Return (X, Y) of the center of cell containing provided text 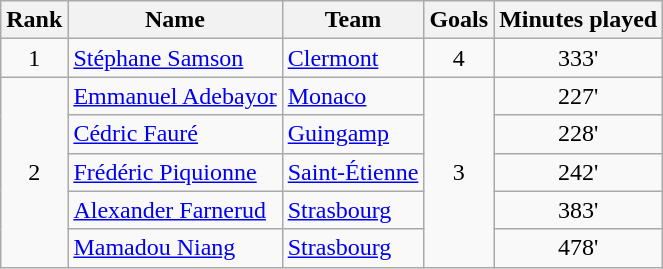
383' (578, 210)
Frédéric Piquionne (175, 172)
242' (578, 172)
Team (353, 20)
Saint-Étienne (353, 172)
Monaco (353, 96)
Alexander Farnerud (175, 210)
Guingamp (353, 134)
4 (459, 58)
Minutes played (578, 20)
2 (34, 172)
Clermont (353, 58)
Emmanuel Adebayor (175, 96)
478' (578, 248)
333' (578, 58)
Cédric Fauré (175, 134)
3 (459, 172)
Name (175, 20)
Goals (459, 20)
Stéphane Samson (175, 58)
Mamadou Niang (175, 248)
228' (578, 134)
1 (34, 58)
Rank (34, 20)
227' (578, 96)
